Capture the cell that displays the provided text and extract its (X, Y) central coordinate. 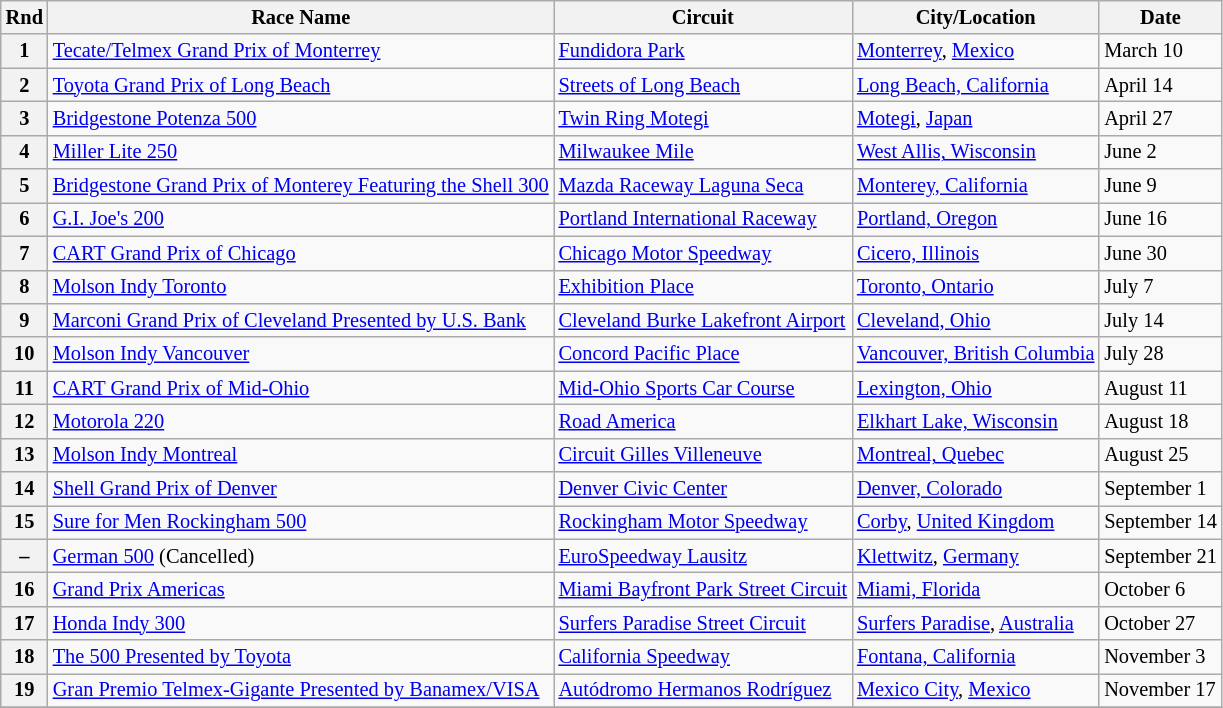
Circuit (703, 17)
The 500 Presented by Toyota (301, 657)
1 (24, 51)
June 2 (1160, 152)
Miller Lite 250 (301, 152)
Montreal, Quebec (976, 455)
September 1 (1160, 489)
– (24, 556)
Bridgestone Potenza 500 (301, 118)
17 (24, 623)
Monterey, California (976, 186)
Corby, United Kingdom (976, 522)
September 21 (1160, 556)
June 16 (1160, 219)
3 (24, 118)
October 6 (1160, 589)
2 (24, 85)
Concord Pacific Place (703, 354)
July 28 (1160, 354)
Denver, Colorado (976, 489)
Bridgestone Grand Prix of Monterey Featuring the Shell 300 (301, 186)
Elkhart Lake, Wisconsin (976, 421)
Surfers Paradise, Australia (976, 623)
Circuit Gilles Villeneuve (703, 455)
Autódromo Hermanos Rodríguez (703, 690)
German 500 (Cancelled) (301, 556)
Exhibition Place (703, 287)
Molson Indy Toronto (301, 287)
August 25 (1160, 455)
Marconi Grand Prix of Cleveland Presented by U.S. Bank (301, 320)
Race Name (301, 17)
Date (1160, 17)
October 27 (1160, 623)
August 18 (1160, 421)
Mid-Ohio Sports Car Course (703, 388)
14 (24, 489)
Milwaukee Mile (703, 152)
Honda Indy 300 (301, 623)
Cleveland, Ohio (976, 320)
Gran Premio Telmex-Gigante Presented by Banamex/VISA (301, 690)
Vancouver, British Columbia (976, 354)
Surfers Paradise Street Circuit (703, 623)
Shell Grand Prix of Denver (301, 489)
6 (24, 219)
Cicero, Illinois (976, 253)
Toronto, Ontario (976, 287)
West Allis, Wisconsin (976, 152)
Monterrey, Mexico (976, 51)
8 (24, 287)
Molson Indy Vancouver (301, 354)
4 (24, 152)
Toyota Grand Prix of Long Beach (301, 85)
July 14 (1160, 320)
April 27 (1160, 118)
15 (24, 522)
Rnd (24, 17)
Road America (703, 421)
Chicago Motor Speedway (703, 253)
Mexico City, Mexico (976, 690)
5 (24, 186)
Klettwitz, Germany (976, 556)
Fundidora Park (703, 51)
Grand Prix Americas (301, 589)
Fontana, California (976, 657)
Motegi, Japan (976, 118)
Twin Ring Motegi (703, 118)
California Speedway (703, 657)
Motorola 220 (301, 421)
19 (24, 690)
G.I. Joe's 200 (301, 219)
Molson Indy Montreal (301, 455)
March 10 (1160, 51)
12 (24, 421)
Long Beach, California (976, 85)
Cleveland Burke Lakefront Airport (703, 320)
Streets of Long Beach (703, 85)
CART Grand Prix of Chicago (301, 253)
10 (24, 354)
Lexington, Ohio (976, 388)
Denver Civic Center (703, 489)
Mazda Raceway Laguna Seca (703, 186)
Portland, Oregon (976, 219)
EuroSpeedway Lausitz (703, 556)
August 11 (1160, 388)
11 (24, 388)
Sure for Men Rockingham 500 (301, 522)
13 (24, 455)
November 17 (1160, 690)
18 (24, 657)
Rockingham Motor Speedway (703, 522)
CART Grand Prix of Mid-Ohio (301, 388)
Miami, Florida (976, 589)
July 7 (1160, 287)
7 (24, 253)
16 (24, 589)
September 14 (1160, 522)
April 14 (1160, 85)
June 9 (1160, 186)
Miami Bayfront Park Street Circuit (703, 589)
June 30 (1160, 253)
City/Location (976, 17)
November 3 (1160, 657)
9 (24, 320)
Tecate/Telmex Grand Prix of Monterrey (301, 51)
Portland International Raceway (703, 219)
